Detect which cell encompasses the target text, then output its (x, y) center coordinate. 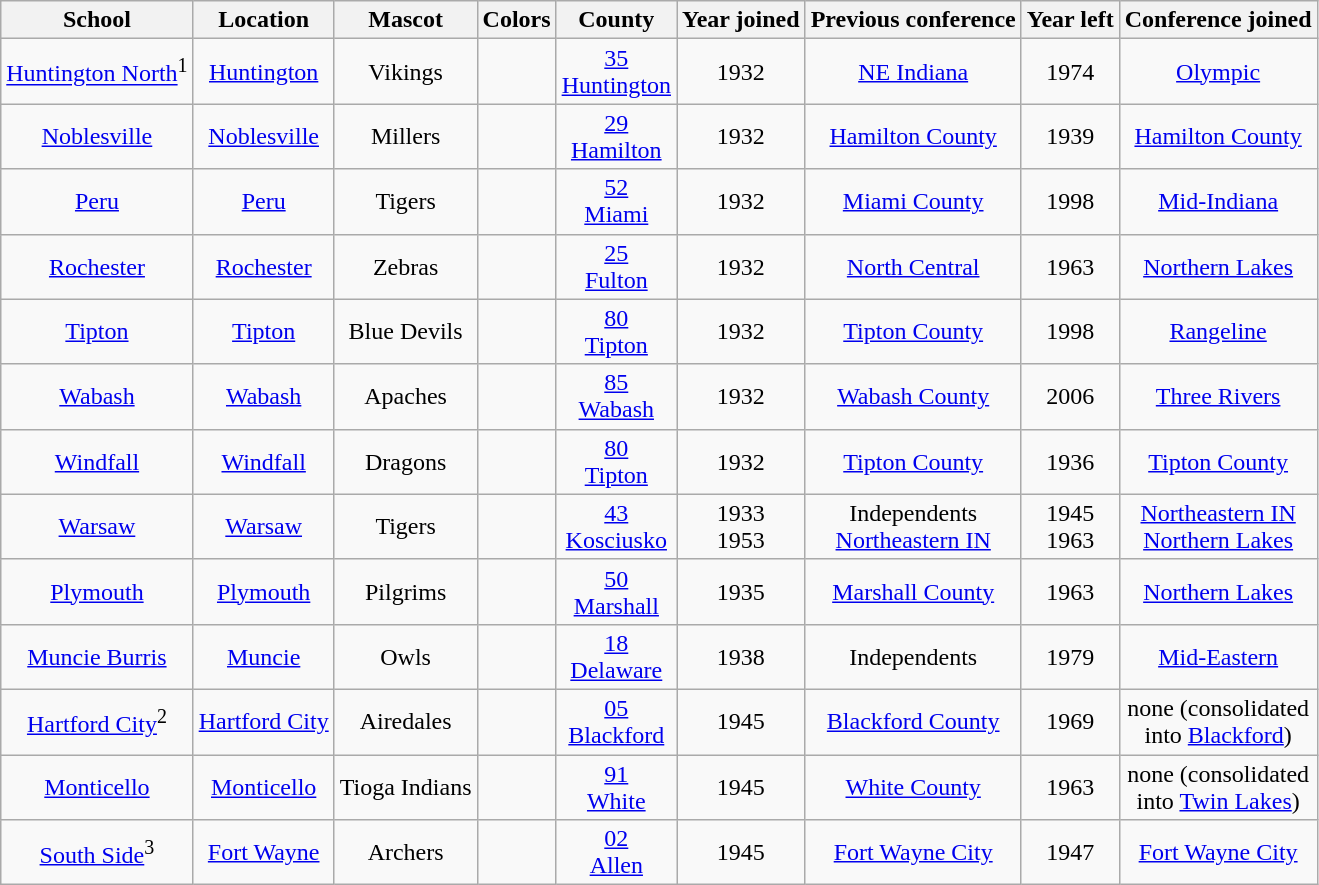
Mid-Eastern (1218, 656)
Blue Devils (406, 332)
91 White (616, 786)
Previous conference (913, 20)
1974 (1070, 72)
Olympic (1218, 72)
none (consolidated into Twin Lakes) (1218, 786)
Huntington North1 (97, 72)
1979 (1070, 656)
Owls (406, 656)
Conference joined (1218, 20)
Year left (1070, 20)
Rangeline (1218, 332)
Blackford County (913, 722)
05 Blackford (616, 722)
White County (913, 786)
County (616, 20)
North Central (913, 266)
Muncie Burris (97, 656)
Colors (516, 20)
Tioga Indians (406, 786)
Miami County (913, 202)
Independents (913, 656)
Muncie (264, 656)
Independents Northeastern IN (913, 526)
Fort Wayne (264, 852)
Marshall County (913, 592)
Wabash County (913, 396)
Three Rivers (1218, 396)
Year joined (740, 20)
1938 (740, 656)
29 Hamilton (616, 136)
Northeastern IN Northern Lakes (1218, 526)
none (consolidated into Blackford) (1218, 722)
Millers (406, 136)
Dragons (406, 462)
South Side3 (97, 852)
1939 (1070, 136)
NE Indiana (913, 72)
Airedales (406, 722)
50 Marshall (616, 592)
1936 (1070, 462)
1945 1963 (1070, 526)
1935 (740, 592)
52 Miami (616, 202)
25 Fulton (616, 266)
Location (264, 20)
35 Huntington (616, 72)
18 Delaware (616, 656)
85 Wabash (616, 396)
1933 1953 (740, 526)
Hartford City (264, 722)
Vikings (406, 72)
1947 (1070, 852)
Zebras (406, 266)
Archers (406, 852)
Huntington (264, 72)
43 Kosciusko (616, 526)
2006 (1070, 396)
School (97, 20)
1969 (1070, 722)
Apaches (406, 396)
02 Allen (616, 852)
Pilgrims (406, 592)
Hartford City2 (97, 722)
Mascot (406, 20)
Mid-Indiana (1218, 202)
